Capture the cell that displays the provided text and extract its [x, y] central coordinate. 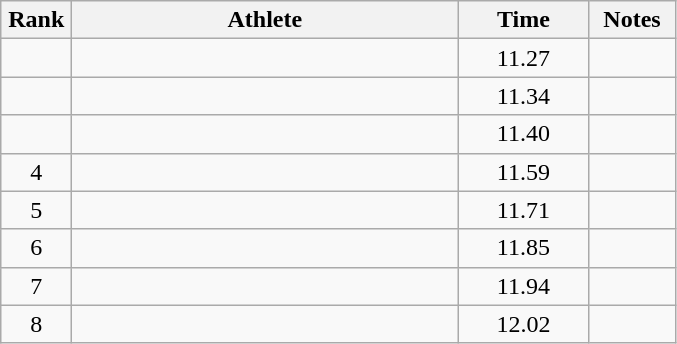
Athlete [265, 20]
11.59 [524, 172]
Rank [36, 20]
11.27 [524, 58]
11.85 [524, 248]
Notes [632, 20]
5 [36, 210]
11.40 [524, 134]
Time [524, 20]
11.71 [524, 210]
4 [36, 172]
11.94 [524, 286]
7 [36, 286]
6 [36, 248]
8 [36, 324]
12.02 [524, 324]
11.34 [524, 96]
